Return [X, Y] of the center of cell containing provided text 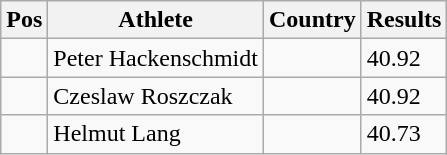
Peter Hackenschmidt [156, 58]
Czeslaw Roszczak [156, 96]
Athlete [156, 20]
Pos [24, 20]
Helmut Lang [156, 134]
Country [312, 20]
Results [404, 20]
40.73 [404, 134]
